Determine the [X, Y] coordinate at the center of the cell enclosing the given text.  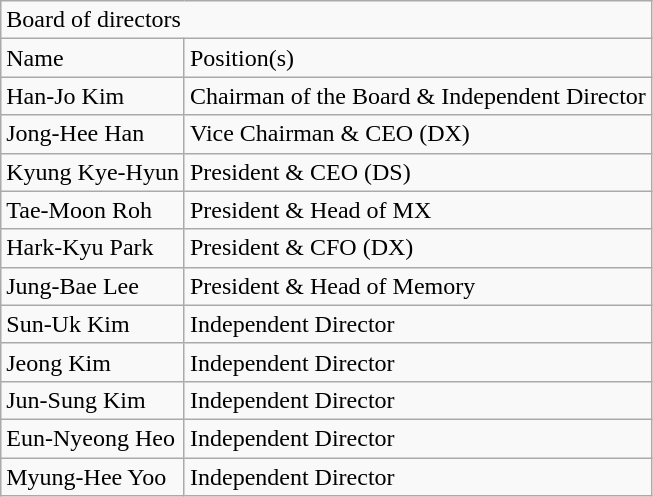
President & Head of Memory [418, 286]
Jun-Sung Kim [93, 400]
Vice Chairman & CEO (DX) [418, 134]
Kyung Kye-Hyun [93, 172]
Eun-Nyeong Heo [93, 438]
Jeong Kim [93, 362]
President & Head of MX [418, 210]
Board of directors [326, 20]
Tae-Moon Roh [93, 210]
President & CEO (DS) [418, 172]
Jong-Hee Han [93, 134]
Sun-Uk Kim [93, 324]
Han-Jo Kim [93, 96]
Myung-Hee Yoo [93, 477]
Name [93, 58]
Position(s) [418, 58]
President & CFO (DX) [418, 248]
Chairman of the Board & Independent Director [418, 96]
Hark-Kyu Park [93, 248]
Jung-Bae Lee [93, 286]
